Capture the cell that displays the provided text and extract its (x, y) central coordinate. 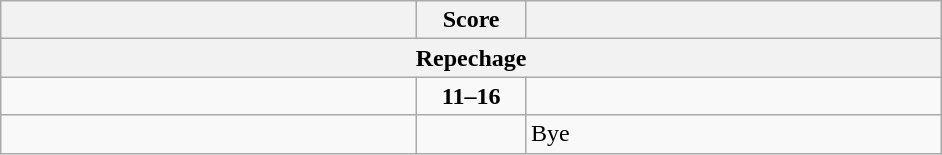
Bye (733, 134)
Repechage (472, 58)
Score (472, 20)
11–16 (472, 96)
